Extract the (X, Y) coordinate from the center of the cell holding the provided text.  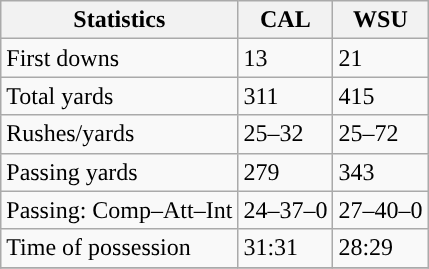
Passing yards (120, 172)
28:29 (380, 248)
Passing: Comp–Att–Int (120, 210)
311 (286, 96)
First downs (120, 58)
13 (286, 58)
24–37–0 (286, 210)
279 (286, 172)
WSU (380, 20)
31:31 (286, 248)
415 (380, 96)
27–40–0 (380, 210)
Time of possession (120, 248)
Statistics (120, 20)
25–72 (380, 134)
Rushes/yards (120, 134)
343 (380, 172)
25–32 (286, 134)
Total yards (120, 96)
CAL (286, 20)
21 (380, 58)
